For the text-containing cell, return its midpoint in [x, y] coordinate format. 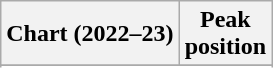
Peakposition [225, 34]
Chart (2022–23) [90, 34]
